Output the (X, Y) coordinate of the center of the cell containing the given text.  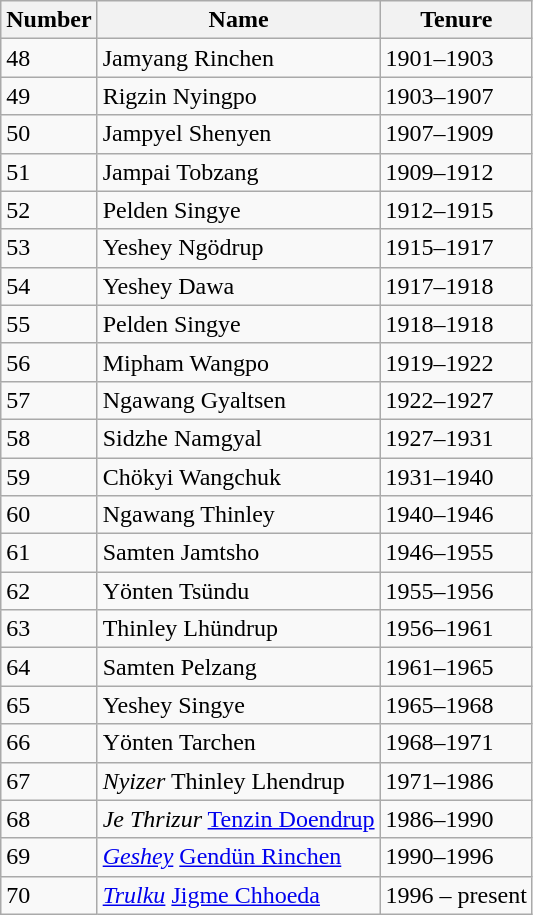
Number (49, 20)
53 (49, 248)
68 (49, 819)
Chökyi Wangchuk (238, 477)
48 (49, 58)
1903–1907 (456, 96)
69 (49, 857)
Ngawang Gyaltsen (238, 400)
55 (49, 324)
Geshey Gendün Rinchen (238, 857)
Jampai Tobzang (238, 172)
Trulku Jigme Chhoeda (238, 895)
1961–1965 (456, 667)
1946–1955 (456, 553)
1996 – present (456, 895)
Yönten Tsündu (238, 591)
1927–1931 (456, 438)
Ngawang Thinley (238, 515)
1968–1971 (456, 743)
60 (49, 515)
57 (49, 400)
70 (49, 895)
67 (49, 781)
Sidzhe Namgyal (238, 438)
Jamyang Rinchen (238, 58)
59 (49, 477)
1971–1986 (456, 781)
Nyizer Thinley Lhendrup (238, 781)
54 (49, 286)
1918–1918 (456, 324)
1965–1968 (456, 705)
62 (49, 591)
61 (49, 553)
Jampyel Shenyen (238, 134)
Yeshey Singye (238, 705)
Yönten Tarchen (238, 743)
Yeshey Ngödrup (238, 248)
1990–1996 (456, 857)
1909–1912 (456, 172)
1907–1909 (456, 134)
1915–1917 (456, 248)
56 (49, 362)
Tenure (456, 20)
Samten Jamtsho (238, 553)
49 (49, 96)
52 (49, 210)
Yeshey Dawa (238, 286)
Thinley Lhündrup (238, 629)
1917–1918 (456, 286)
1912–1915 (456, 210)
1956–1961 (456, 629)
Name (238, 20)
1940–1946 (456, 515)
Samten Pelzang (238, 667)
58 (49, 438)
64 (49, 667)
1922–1927 (456, 400)
1919–1922 (456, 362)
1931–1940 (456, 477)
Mipham Wangpo (238, 362)
1901–1903 (456, 58)
50 (49, 134)
Je Thrizur Tenzin Doendrup (238, 819)
51 (49, 172)
1986–1990 (456, 819)
65 (49, 705)
1955–1956 (456, 591)
Rigzin Nyingpo (238, 96)
66 (49, 743)
63 (49, 629)
